Return the [x, y] coordinate for the center point of the cell that contains the specified text.  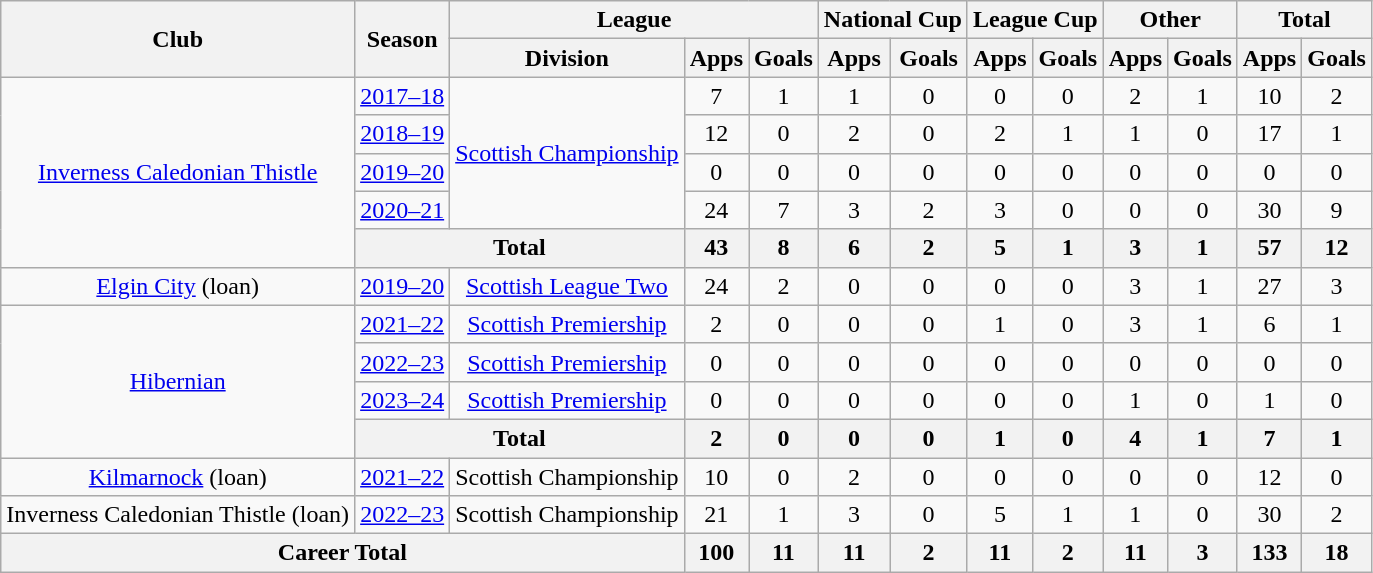
League Cup [1035, 20]
Kilmarnock (loan) [178, 477]
18 [1337, 553]
17 [1269, 134]
Career Total [342, 553]
57 [1269, 248]
National Cup [892, 20]
2020–21 [402, 210]
8 [784, 248]
100 [716, 553]
4 [1135, 438]
Scottish League Two [567, 286]
2023–24 [402, 400]
21 [716, 515]
133 [1269, 553]
League [634, 20]
43 [716, 248]
27 [1269, 286]
Club [178, 39]
Season [402, 39]
2017–18 [402, 96]
Division [567, 58]
Inverness Caledonian Thistle (loan) [178, 515]
9 [1337, 210]
Elgin City (loan) [178, 286]
Inverness Caledonian Thistle [178, 172]
Other [1170, 20]
2018–19 [402, 134]
Hibernian [178, 381]
